Identify which cell holds the provided text, then report its [x, y] central coordinate. 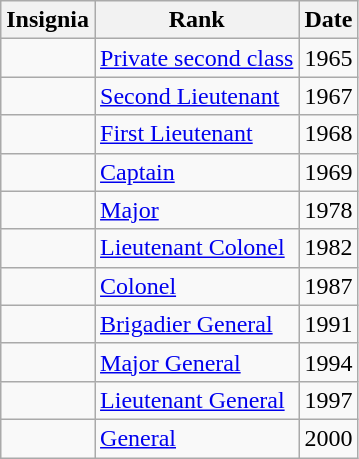
1987 [328, 286]
Colonel [197, 286]
Major [197, 210]
1967 [328, 96]
Captain [197, 172]
Rank [197, 20]
General [197, 438]
Private second class [197, 58]
1968 [328, 134]
1994 [328, 362]
1969 [328, 172]
1991 [328, 324]
Second Lieutenant [197, 96]
Lieutenant Colonel [197, 248]
1982 [328, 248]
First Lieutenant [197, 134]
Lieutenant General [197, 400]
Brigadier General [197, 324]
Major General [197, 362]
1997 [328, 400]
Insignia [48, 20]
2000 [328, 438]
Date [328, 20]
1965 [328, 58]
1978 [328, 210]
